Search for the cell housing the specified text and yield its [x, y] center coordinate. 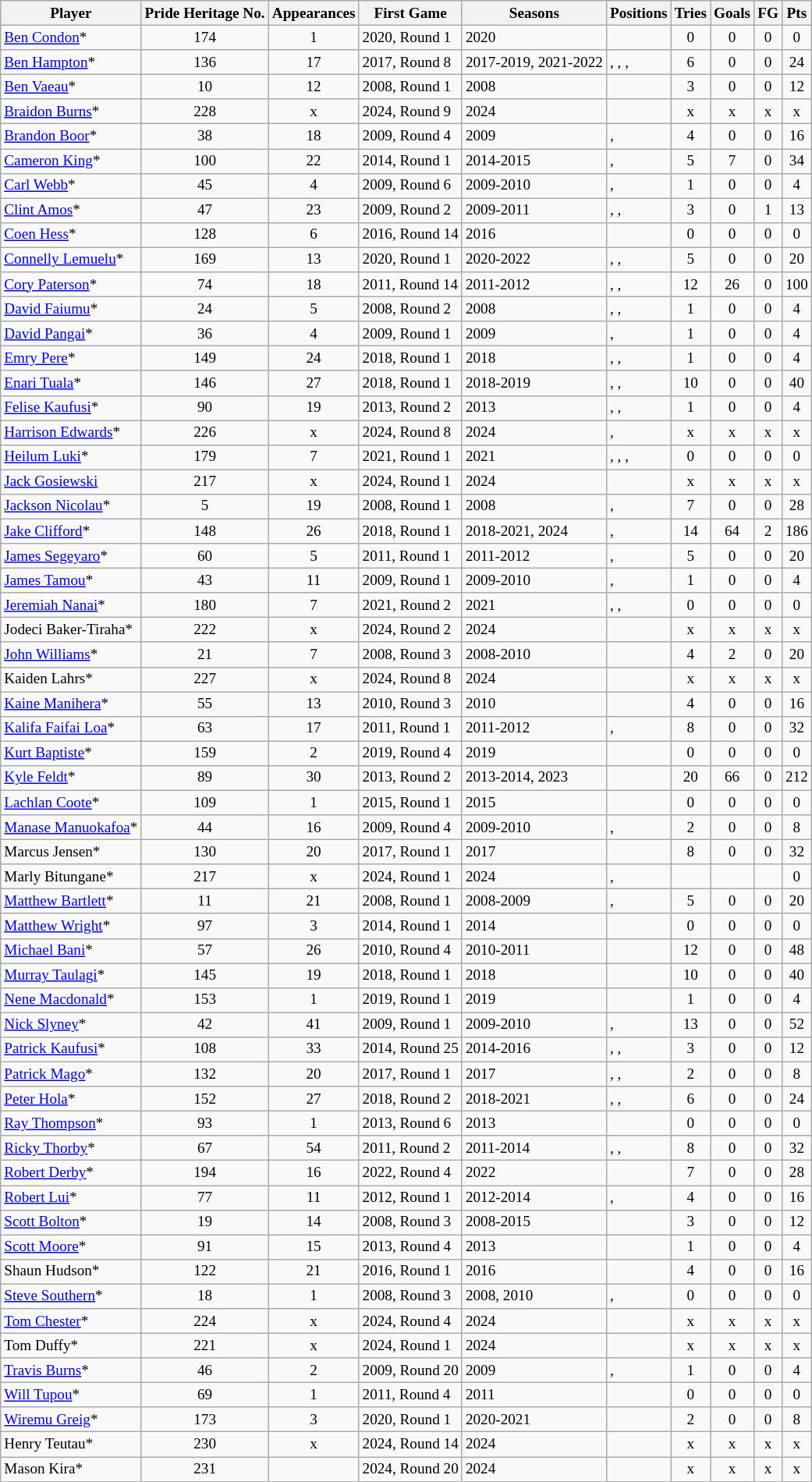
2008, 2010 [534, 1296]
Patrick Kaufusi* [71, 1049]
55 [204, 704]
2018-2019 [534, 383]
Pride Heritage No. [204, 13]
66 [732, 778]
2009, Round 20 [410, 1370]
Ben Vaeau* [71, 87]
Jack Gosiewski [71, 482]
Matthew Bartlett* [71, 902]
Henry Teutau* [71, 1445]
153 [204, 1000]
2017-2019, 2021-2022 [534, 62]
42 [204, 1025]
Coen Hess* [71, 235]
2021, Round 1 [410, 457]
122 [204, 1271]
128 [204, 235]
108 [204, 1049]
146 [204, 383]
Seasons [534, 13]
2011, Round 14 [410, 285]
2014 [534, 926]
46 [204, 1370]
152 [204, 1099]
Ray Thompson* [71, 1123]
Positions [638, 13]
2011, Round 4 [410, 1395]
Lachlan Coote* [71, 803]
Heilum Luki* [71, 457]
David Pangai* [71, 334]
89 [204, 778]
2020-2022 [534, 260]
52 [796, 1025]
Cameron King* [71, 161]
Travis Burns* [71, 1370]
2024, Round 14 [410, 1445]
54 [314, 1148]
67 [204, 1148]
2024, Round 20 [410, 1469]
Jodeci Baker-Tiraha* [71, 630]
2011, Round 2 [410, 1148]
Jake Clifford* [71, 531]
2017, Round 8 [410, 62]
2013, Round 4 [410, 1247]
Braidon Burns* [71, 112]
2008-2010 [534, 654]
2021, Round 2 [410, 605]
90 [204, 408]
Scott Bolton* [71, 1222]
2018-2021, 2024 [534, 531]
69 [204, 1395]
2020-2021 [534, 1420]
Kaine Manihera* [71, 704]
224 [204, 1321]
15 [314, 1247]
2012, Round 1 [410, 1197]
64 [732, 531]
149 [204, 359]
Kurt Baptiste* [71, 753]
227 [204, 679]
2014-2015 [534, 161]
Steve Southern* [71, 1296]
186 [796, 531]
226 [204, 432]
2012-2014 [534, 1197]
Robert Lui* [71, 1197]
Ricky Thorby* [71, 1148]
Player [71, 13]
Connelly Lemuelu* [71, 260]
44 [204, 828]
173 [204, 1420]
2020 [534, 37]
93 [204, 1123]
Enari Tuala* [71, 383]
2010, Round 4 [410, 951]
Pts [796, 13]
194 [204, 1173]
2013-2014, 2023 [534, 778]
2019, Round 4 [410, 753]
2008-2009 [534, 902]
Brandon Boor* [71, 136]
James Tamou* [71, 580]
2013, Round 6 [410, 1123]
2010 [534, 704]
Matthew Wright* [71, 926]
2009-2011 [534, 211]
91 [204, 1247]
41 [314, 1025]
130 [204, 852]
2011 [534, 1395]
228 [204, 112]
Ben Condon* [71, 37]
2016, Round 1 [410, 1271]
Carl Webb* [71, 186]
145 [204, 976]
Felise Kaufusi* [71, 408]
2022 [534, 1173]
Ben Hampton* [71, 62]
Murray Taulagi* [71, 976]
169 [204, 260]
Clint Amos* [71, 211]
174 [204, 37]
2016, Round 14 [410, 235]
2018, Round 2 [410, 1099]
221 [204, 1345]
22 [314, 161]
Jackson Nicolau* [71, 506]
Manase Manuokafoa* [71, 828]
230 [204, 1445]
Kaiden Lahrs* [71, 679]
2008-2015 [534, 1222]
Will Tupou* [71, 1395]
Kalifa Faifai Loa* [71, 729]
2024, Round 9 [410, 112]
Goals [732, 13]
John Williams* [71, 654]
Cory Paterson* [71, 285]
Marcus Jensen* [71, 852]
2015, Round 1 [410, 803]
Michael Bani* [71, 951]
Marly Bitungane* [71, 877]
57 [204, 951]
2014-2016 [534, 1049]
180 [204, 605]
Emry Pere* [71, 359]
Scott Moore* [71, 1247]
34 [796, 161]
136 [204, 62]
2009, Round 2 [410, 211]
Tom Chester* [71, 1321]
212 [796, 778]
47 [204, 211]
Tom Duffy* [71, 1345]
33 [314, 1049]
Nick Slyney* [71, 1025]
2019, Round 1 [410, 1000]
48 [796, 951]
132 [204, 1074]
30 [314, 778]
Appearances [314, 13]
2024, Round 4 [410, 1321]
148 [204, 531]
2014, Round 25 [410, 1049]
45 [204, 186]
Mason Kira* [71, 1469]
2015 [534, 803]
Tries [690, 13]
2018-2021 [534, 1099]
159 [204, 753]
Patrick Mago* [71, 1074]
Jeremiah Nanai* [71, 605]
43 [204, 580]
222 [204, 630]
63 [204, 729]
2010, Round 3 [410, 704]
2008, Round 2 [410, 309]
36 [204, 334]
2024, Round 2 [410, 630]
Robert Derby* [71, 1173]
2022, Round 4 [410, 1173]
James Segeyaro* [71, 556]
Wiremu Greig* [71, 1420]
Peter Hola* [71, 1099]
FG [768, 13]
2009, Round 6 [410, 186]
David Faiumu* [71, 309]
231 [204, 1469]
Nene Macdonald* [71, 1000]
2010-2011 [534, 951]
60 [204, 556]
77 [204, 1197]
Shaun Hudson* [71, 1271]
179 [204, 457]
38 [204, 136]
97 [204, 926]
Harrison Edwards* [71, 432]
Kyle Feldt* [71, 778]
First Game [410, 13]
23 [314, 211]
74 [204, 285]
2011-2014 [534, 1148]
109 [204, 803]
